Determine the [X, Y] coordinate at the center of the cell enclosing the given text.  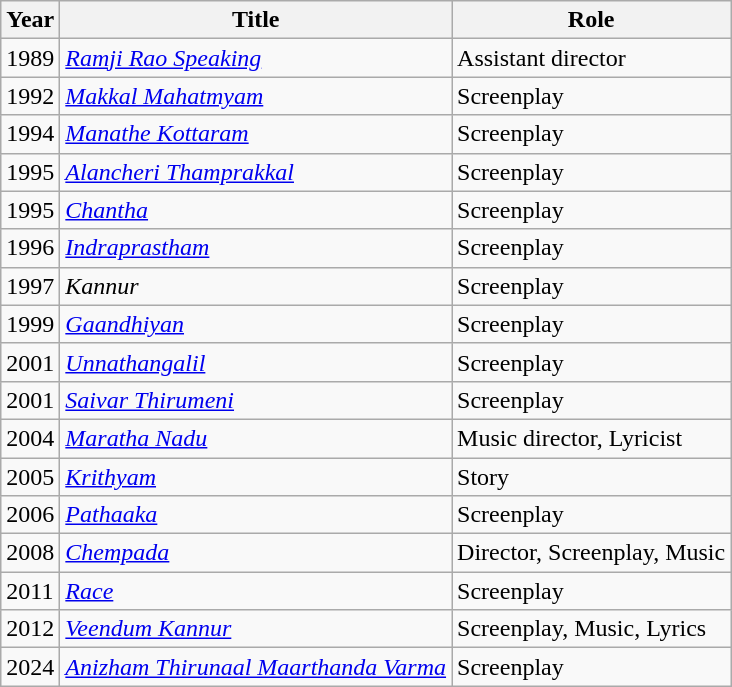
Gaandhiyan [256, 324]
2006 [30, 515]
Year [30, 20]
Unnathangalil [256, 362]
1994 [30, 134]
1997 [30, 286]
2008 [30, 553]
Chantha [256, 210]
Assistant director [592, 58]
Makkal Mahatmyam [256, 96]
Anizham Thirunaal Maarthanda Varma [256, 667]
Krithyam [256, 477]
Title [256, 20]
Alancheri Thamprakkal [256, 172]
2012 [30, 629]
Indraprastham [256, 248]
2005 [30, 477]
1996 [30, 248]
1992 [30, 96]
Story [592, 477]
1999 [30, 324]
2011 [30, 591]
Saivar Thirumeni [256, 400]
Pathaaka [256, 515]
Kannur [256, 286]
Veendum Kannur [256, 629]
Race [256, 591]
Manathe Kottaram [256, 134]
2024 [30, 667]
Chempada [256, 553]
Music director, Lyricist [592, 438]
Screenplay, Music, Lyrics [592, 629]
1989 [30, 58]
Ramji Rao Speaking [256, 58]
2004 [30, 438]
Director, Screenplay, Music [592, 553]
Maratha Nadu [256, 438]
Role [592, 20]
